Return [x, y] of the center of cell containing provided text 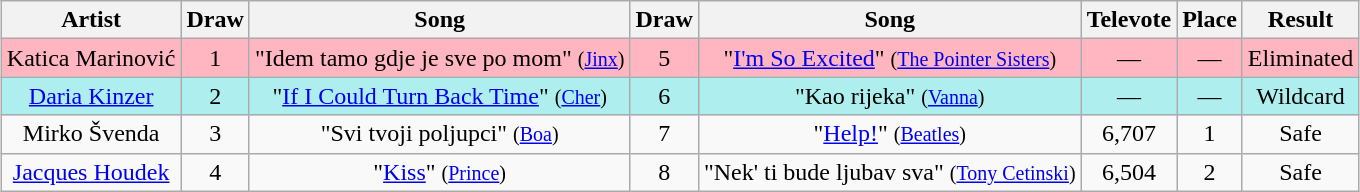
4 [215, 172]
"Kiss" (Prince) [440, 172]
Daria Kinzer [91, 96]
"Svi tvoji poljupci" (Boa) [440, 134]
3 [215, 134]
7 [664, 134]
Eliminated [1300, 58]
6 [664, 96]
Katica Marinović [91, 58]
6,707 [1128, 134]
Artist [91, 20]
8 [664, 172]
"I'm So Excited" (The Pointer Sisters) [890, 58]
5 [664, 58]
"Idem tamo gdje je sve po mom" (Jinx) [440, 58]
"If I Could Turn Back Time" (Cher) [440, 96]
Wildcard [1300, 96]
6,504 [1128, 172]
Mirko Švenda [91, 134]
Result [1300, 20]
Place [1210, 20]
"Nek' ti bude ljubav sva" (Tony Cetinski) [890, 172]
Jacques Houdek [91, 172]
"Kao rijeka" (Vanna) [890, 96]
Televote [1128, 20]
"Help!" (Beatles) [890, 134]
